Determine the (X, Y) coordinate at the center of the cell enclosing the given text.  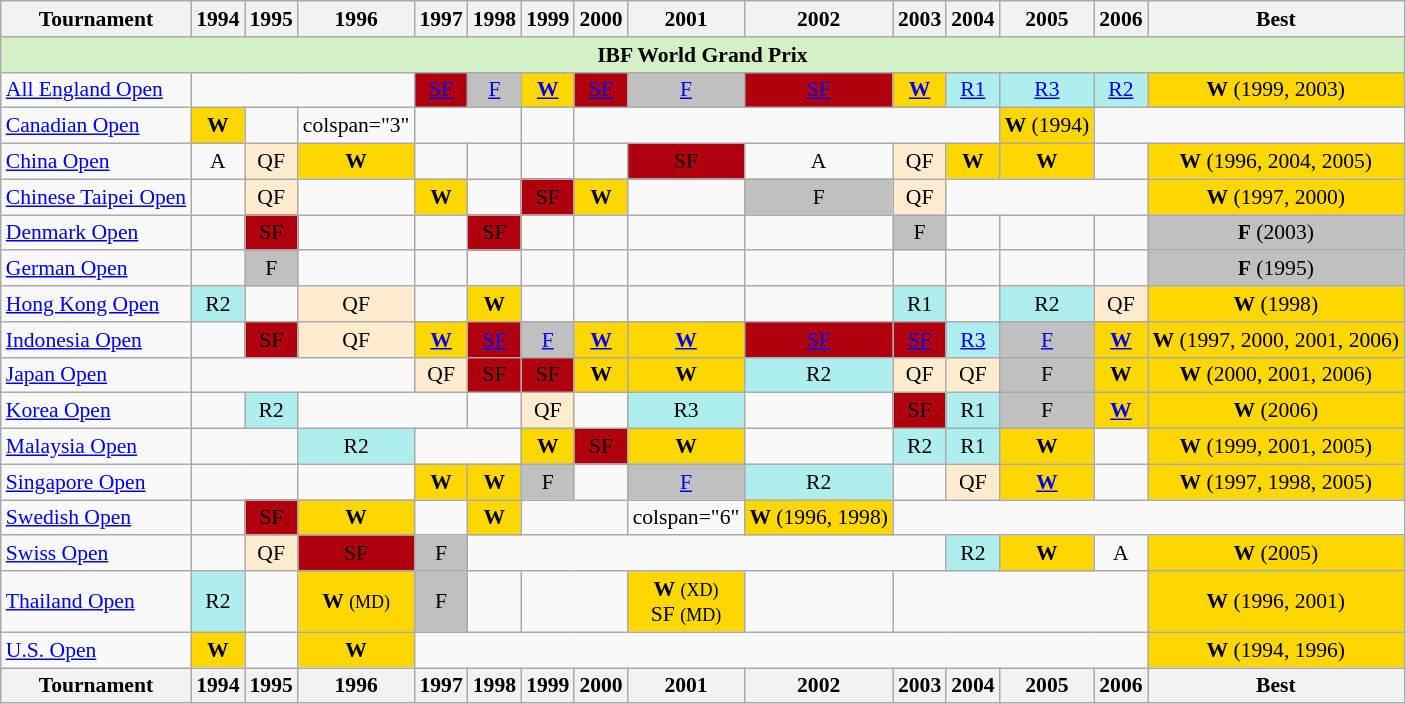
F (1995) (1276, 269)
Japan Open (96, 375)
All England Open (96, 90)
Denmark Open (96, 233)
W (1997, 2000) (1276, 197)
W (1997, 2000, 2001, 2006) (1276, 340)
Korea Open (96, 411)
Malaysia Open (96, 447)
colspan="6" (686, 518)
Canadian Open (96, 126)
German Open (96, 269)
W (1994) (1048, 126)
W (1996, 2004, 2005) (1276, 162)
W (1996, 1998) (818, 518)
W (2000, 2001, 2006) (1276, 375)
W (1998) (1276, 304)
Hong Kong Open (96, 304)
Chinese Taipei Open (96, 197)
U.S. Open (96, 650)
W (2006) (1276, 411)
Swiss Open (96, 554)
Singapore Open (96, 482)
IBF World Grand Prix (702, 55)
colspan="3" (356, 126)
W (1999, 2003) (1276, 90)
W (2005) (1276, 554)
F (2003) (1276, 233)
Swedish Open (96, 518)
W (XD)SF (MD) (686, 602)
W (1994, 1996) (1276, 650)
Indonesia Open (96, 340)
China Open (96, 162)
W (1996, 2001) (1276, 602)
W (MD) (356, 602)
Thailand Open (96, 602)
W (1997, 1998, 2005) (1276, 482)
W (1999, 2001, 2005) (1276, 447)
